Locate the cell with the specified text and output its (x, y) center coordinate. 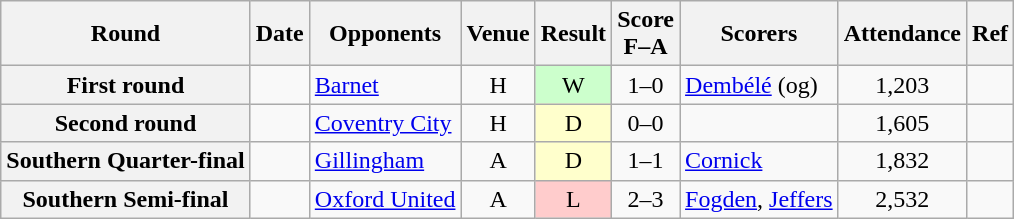
1–1 (646, 161)
First round (126, 85)
Ref (990, 34)
Cornick (760, 161)
Scorers (760, 34)
Date (280, 34)
ScoreF–A (646, 34)
1,605 (902, 123)
Result (573, 34)
Fogden, Jeffers (760, 199)
L (573, 199)
Coventry City (385, 123)
Southern Quarter-final (126, 161)
1–0 (646, 85)
1,832 (902, 161)
W (573, 85)
Southern Semi-final (126, 199)
Venue (498, 34)
Attendance (902, 34)
Second round (126, 123)
Gillingham (385, 161)
Barnet (385, 85)
Round (126, 34)
1,203 (902, 85)
2–3 (646, 199)
0–0 (646, 123)
Dembélé (og) (760, 85)
2,532 (902, 199)
Opponents (385, 34)
Oxford United (385, 199)
